From the cell containing the given text, extract its center point as (X, Y) coordinate. 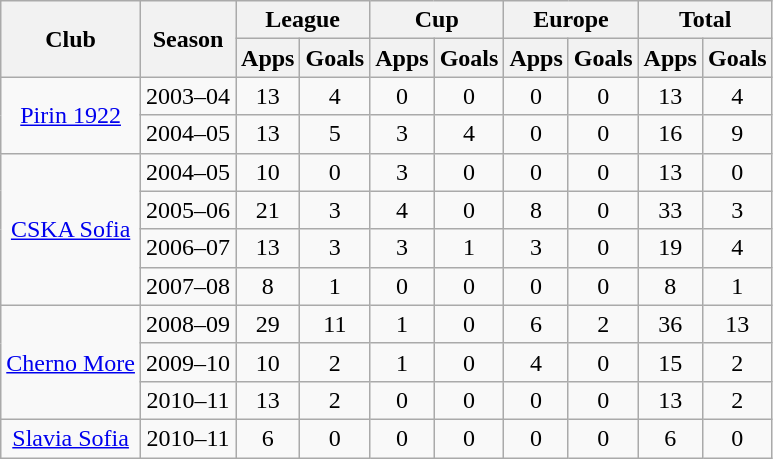
2005–06 (188, 210)
Cup (437, 20)
19 (670, 248)
5 (335, 134)
Pirin 1922 (71, 115)
2009–10 (188, 362)
33 (670, 210)
2007–08 (188, 286)
9 (737, 134)
2006–07 (188, 248)
16 (670, 134)
15 (670, 362)
36 (670, 324)
CSKA Sofia (71, 229)
Club (71, 39)
League (303, 20)
11 (335, 324)
Slavia Sofia (71, 438)
21 (268, 210)
2003–04 (188, 96)
Europe (571, 20)
2008–09 (188, 324)
Season (188, 39)
Total (705, 20)
Cherno More (71, 362)
29 (268, 324)
